For the text-containing cell, return its midpoint in (X, Y) coordinate format. 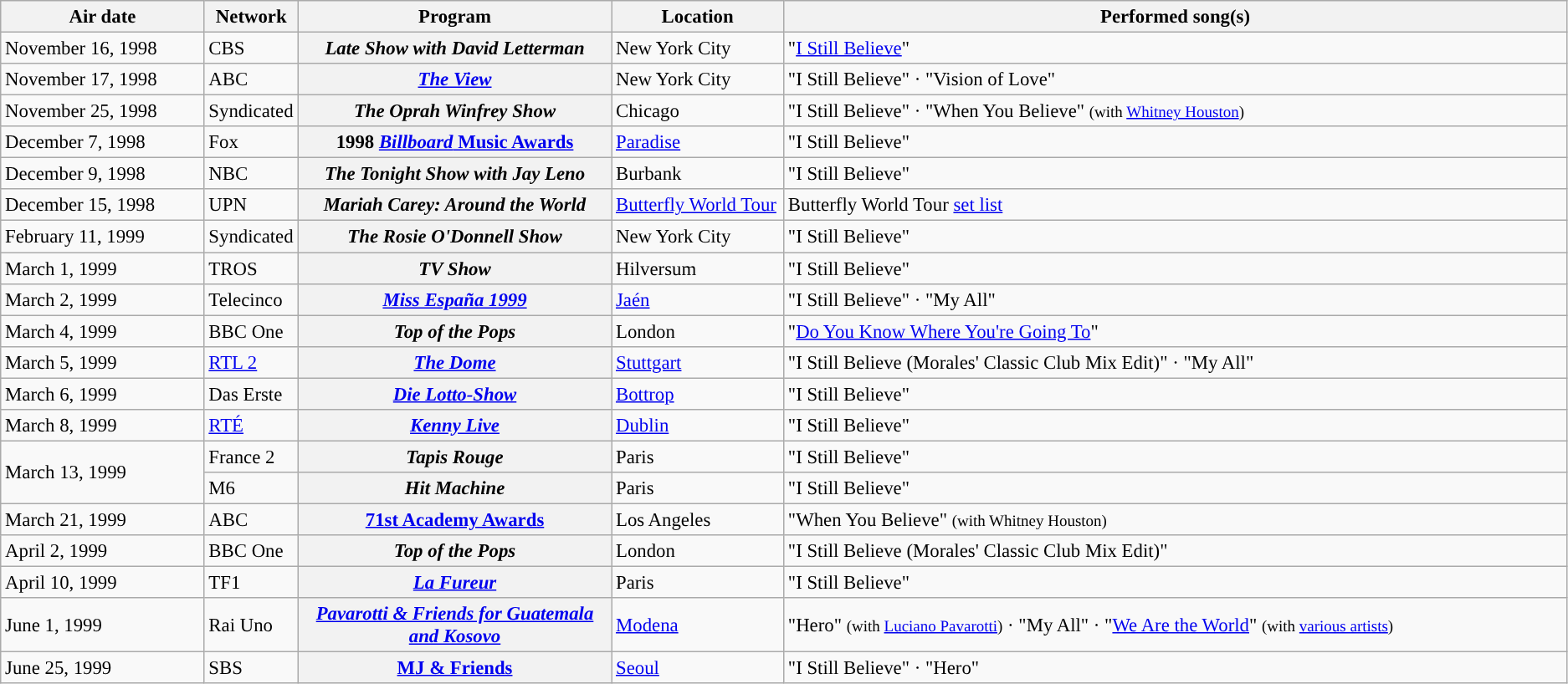
Die Lotto-Show (454, 394)
"I Still Believe" · "When You Believe" (with Whitney Houston) (1176, 111)
April 2, 1999 (102, 551)
The Rosie O'Donnell Show (454, 237)
March 13, 1999 (102, 472)
Rai Uno (251, 625)
February 11, 1999 (102, 237)
March 8, 1999 (102, 426)
Jaén (698, 299)
Chicago (698, 111)
Performed song(s) (1176, 17)
March 4, 1999 (102, 331)
Seoul (698, 668)
Location (698, 17)
TF1 (251, 583)
UPN (251, 205)
"I Still Believe (Morales' Classic Club Mix Edit)" · "My All" (1176, 362)
The Oprah Winfrey Show (454, 111)
Los Angeles (698, 519)
CBS (251, 48)
TROS (251, 268)
Paradise (698, 142)
"I Still Believe" · "Hero" (1176, 668)
March 6, 1999 (102, 394)
"I Still Believe" · "My All" (1176, 299)
RTL 2 (251, 362)
Bottrop (698, 394)
Late Show with David Letterman (454, 48)
Tapis Rouge (454, 457)
November 16, 1998 (102, 48)
SBS (251, 668)
France 2 (251, 457)
Mariah Carey: Around the World (454, 205)
Das Erste (251, 394)
Air date (102, 17)
"I Still Believe (Morales' Classic Club Mix Edit)" (1176, 551)
"Hero" (with Luciano Pavarotti) · "My All" · "We Are the World" (with various artists) (1176, 625)
Hit Machine (454, 488)
La Fureur (454, 583)
Miss España 1999 (454, 299)
Dublin (698, 426)
November 17, 1998 (102, 79)
The View (454, 79)
Butterfly World Tour set list (1176, 205)
TV Show (454, 268)
March 5, 1999 (102, 362)
March 2, 1999 (102, 299)
Fox (251, 142)
"Do You Know Where You're Going To" (1176, 331)
Pavarotti & Friends for Guatemala and Kosovo (454, 625)
Program (454, 17)
71st Academy Awards (454, 519)
"I Still Believe" · "Vision of Love" (1176, 79)
March 1, 1999 (102, 268)
December 15, 1998 (102, 205)
M6 (251, 488)
Network (251, 17)
NBC (251, 174)
March 21, 1999 (102, 519)
Kenny Live (454, 426)
RTÉ (251, 426)
1998 Billboard Music Awards (454, 142)
June 25, 1999 (102, 668)
MJ & Friends (454, 668)
Burbank (698, 174)
June 1, 1999 (102, 625)
Stuttgart (698, 362)
Modena (698, 625)
December 9, 1998 (102, 174)
Telecinco (251, 299)
The Dome (454, 362)
Butterfly World Tour (698, 205)
The Tonight Show with Jay Leno (454, 174)
November 25, 1998 (102, 111)
December 7, 1998 (102, 142)
"When You Believe" (with Whitney Houston) (1176, 519)
April 10, 1999 (102, 583)
Hilversum (698, 268)
